For the text-containing cell, return its midpoint in (X, Y) coordinate format. 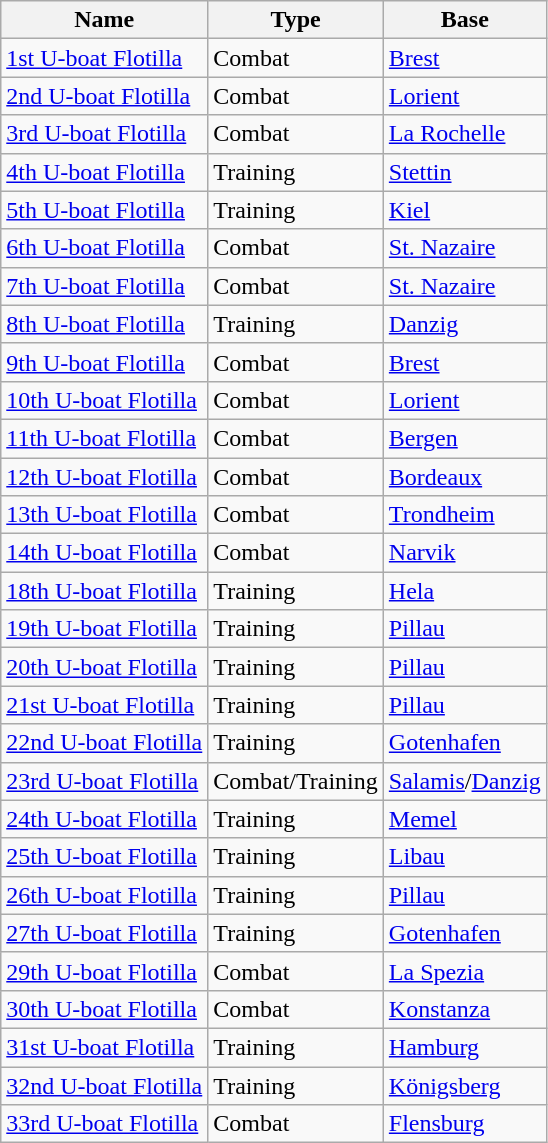
Memel (464, 819)
Trondheim (464, 515)
29th U-boat Flotilla (104, 971)
Hela (464, 591)
Combat/Training (296, 781)
13th U-boat Flotilla (104, 515)
27th U-boat Flotilla (104, 933)
Konstanza (464, 1009)
4th U-boat Flotilla (104, 172)
6th U-boat Flotilla (104, 248)
22nd U-boat Flotilla (104, 743)
Danzig (464, 324)
9th U-boat Flotilla (104, 362)
10th U-boat Flotilla (104, 400)
Königsberg (464, 1085)
Hamburg (464, 1047)
32nd U-boat Flotilla (104, 1085)
Base (464, 20)
3rd U-boat Flotilla (104, 134)
11th U-boat Flotilla (104, 438)
19th U-boat Flotilla (104, 629)
Flensburg (464, 1124)
Stettin (464, 172)
7th U-boat Flotilla (104, 286)
Libau (464, 857)
Salamis/Danzig (464, 781)
21st U-boat Flotilla (104, 705)
24th U-boat Flotilla (104, 819)
31st U-boat Flotilla (104, 1047)
2nd U-boat Flotilla (104, 96)
Name (104, 20)
1st U-boat Flotilla (104, 58)
25th U-boat Flotilla (104, 857)
Kiel (464, 210)
Bordeaux (464, 477)
23rd U-boat Flotilla (104, 781)
26th U-boat Flotilla (104, 895)
30th U-boat Flotilla (104, 1009)
Type (296, 20)
Narvik (464, 553)
8th U-boat Flotilla (104, 324)
33rd U-boat Flotilla (104, 1124)
20th U-boat Flotilla (104, 667)
12th U-boat Flotilla (104, 477)
Bergen (464, 438)
14th U-boat Flotilla (104, 553)
18th U-boat Flotilla (104, 591)
La Spezia (464, 971)
5th U-boat Flotilla (104, 210)
La Rochelle (464, 134)
